Scan for the cell matching the given text and deliver its (X, Y) coordinate at center. 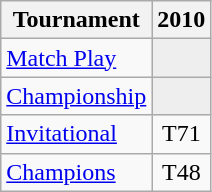
Champions (76, 172)
T71 (182, 134)
Invitational (76, 134)
Championship (76, 96)
T48 (182, 172)
Match Play (76, 58)
2010 (182, 20)
Tournament (76, 20)
